From the cell containing the given text, extract its center point as (X, Y) coordinate. 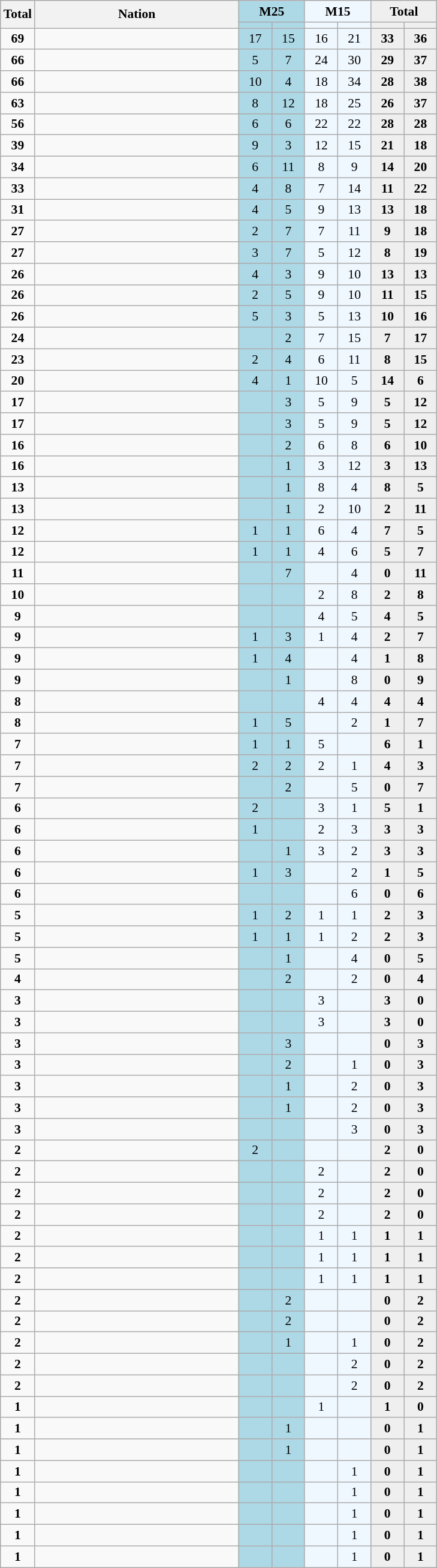
25 (355, 103)
39 (18, 146)
31 (18, 210)
29 (387, 61)
23 (18, 359)
38 (421, 82)
M15 (337, 11)
30 (355, 61)
36 (421, 39)
M25 (272, 11)
69 (18, 39)
19 (421, 253)
56 (18, 124)
63 (18, 103)
Nation (137, 14)
